Provide the [X, Y] coordinate of the cell's center where the given text is located.  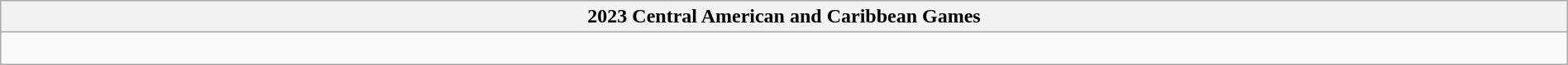
2023 Central American and Caribbean Games [784, 17]
